Pinpoint the cell where the given text exists, returning its (X, Y) midpoint coordinate. 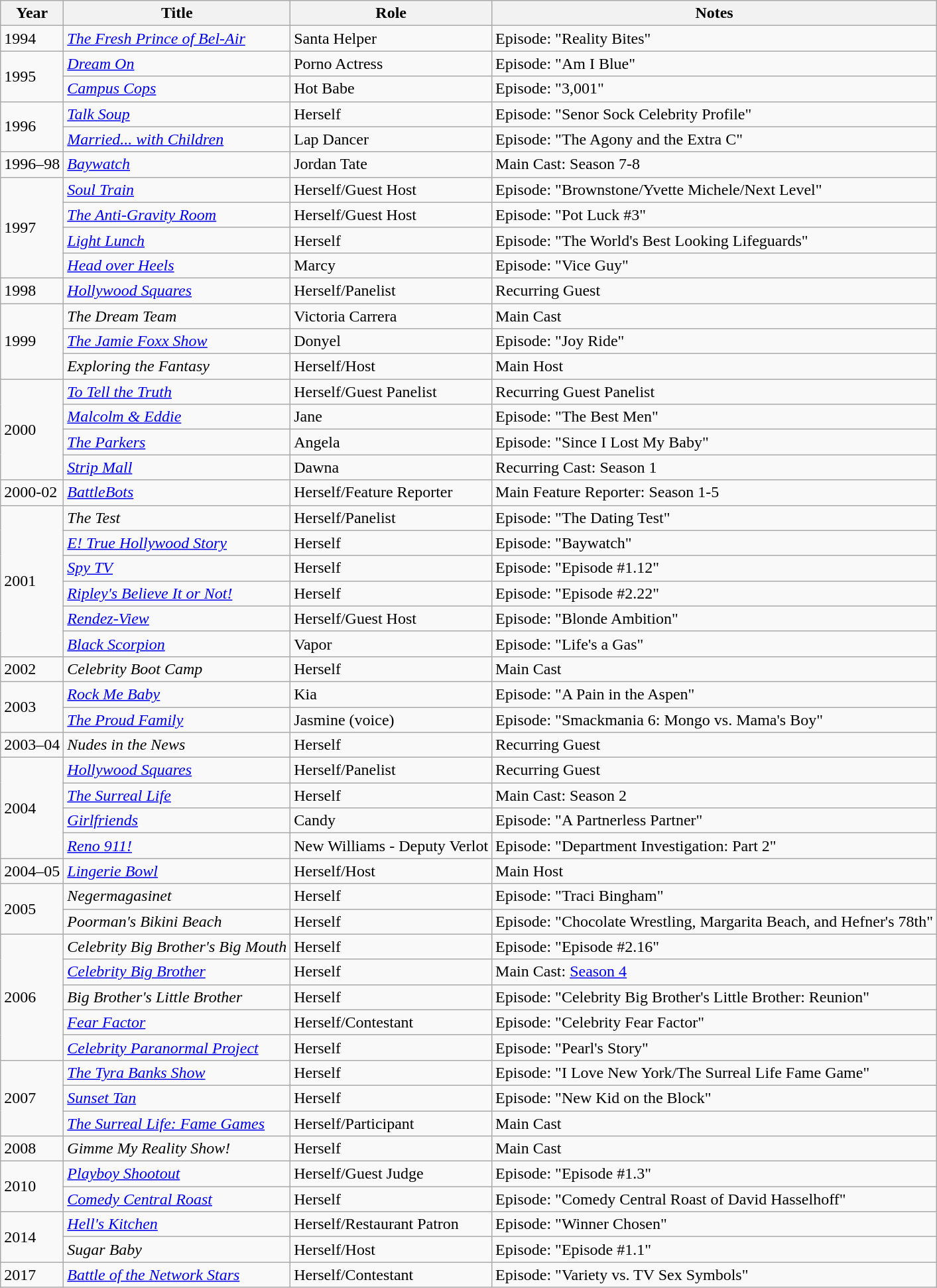
Sunset Tan (177, 1098)
Comedy Central Roast (177, 1199)
Light Lunch (177, 240)
Kia (391, 694)
Strip Mall (177, 467)
BattleBots (177, 493)
Nudes in the News (177, 745)
Battle of the Network Stars (177, 1275)
The Dream Team (177, 316)
Gimme My Reality Show! (177, 1149)
Main Cast: Season 2 (715, 795)
Episode: "Reality Bites" (715, 38)
Recurring Guest Panelist (715, 392)
2000 (32, 430)
2007 (32, 1098)
Herself/Guest Judge (391, 1174)
2002 (32, 669)
Rendez-View (177, 618)
Year (32, 13)
2014 (32, 1237)
Herself/Feature Reporter (391, 493)
2005 (32, 909)
Episode: "Chocolate Wrestling, Margarita Beach, and Hefner's 78th" (715, 921)
The Test (177, 518)
The Proud Family (177, 719)
2004 (32, 808)
1999 (32, 341)
Episode: "The World's Best Looking Lifeguards" (715, 240)
Lap Dancer (391, 139)
Celebrity Boot Camp (177, 669)
Rock Me Baby (177, 694)
Baywatch (177, 164)
Celebrity Big Brother (177, 972)
Poorman's Bikini Beach (177, 921)
Ripley's Believe It or Not! (177, 593)
Victoria Carrera (391, 316)
Candy (391, 821)
Soul Train (177, 190)
Episode: "A Partnerless Partner" (715, 821)
2004–05 (32, 871)
Herself/Restaurant Patron (391, 1224)
Spy TV (177, 568)
Episode: "Episode #2.22" (715, 593)
Episode: "New Kid on the Block" (715, 1098)
1998 (32, 290)
Episode: "Episode #1.3" (715, 1174)
Episode: "3,001" (715, 89)
2003 (32, 707)
Episode: "Life's a Gas" (715, 644)
The Anti-Gravity Room (177, 215)
1997 (32, 227)
E! True Hollywood Story (177, 543)
2006 (32, 997)
Episode: "Episode #1.12" (715, 568)
Reno 911! (177, 846)
Episode: "Joy Ride" (715, 341)
Episode: "Am I Blue" (715, 64)
Jane (391, 417)
Hell's Kitchen (177, 1224)
Malcolm & Eddie (177, 417)
Main Cast: Season 4 (715, 972)
Santa Helper (391, 38)
Episode: "The Agony and the Extra C" (715, 139)
Celebrity Big Brother's Big Mouth (177, 947)
Episode: "Celebrity Big Brother's Little Brother: Reunion" (715, 997)
Dream On (177, 64)
Celebrity Paranormal Project (177, 1047)
Talk Soup (177, 114)
Jordan Tate (391, 164)
Episode: "Vice Guy" (715, 265)
The Surreal Life: Fame Games (177, 1124)
Married... with Children (177, 139)
To Tell the Truth (177, 392)
Notes (715, 13)
2010 (32, 1187)
Girlfriends (177, 821)
Porno Actress (391, 64)
Lingerie Bowl (177, 871)
Playboy Shootout (177, 1174)
Sugar Baby (177, 1250)
Exploring the Fantasy (177, 367)
2000-02 (32, 493)
The Tyra Banks Show (177, 1073)
Episode: "Episode #1.1" (715, 1250)
Episode: "A Pain in the Aspen" (715, 694)
Episode: "Celebrity Fear Factor" (715, 1022)
Episode: "The Best Men" (715, 417)
Role (391, 13)
Dawna (391, 467)
Episode: "Comedy Central Roast of David Hasselhoff" (715, 1199)
Episode: "Senor Sock Celebrity Profile" (715, 114)
Vapor (391, 644)
The Parkers (177, 442)
2017 (32, 1275)
Episode: "Winner Chosen" (715, 1224)
Marcy (391, 265)
2001 (32, 581)
Black Scorpion (177, 644)
Episode: "Department Investigation: Part 2" (715, 846)
Episode: "Since I Lost My Baby" (715, 442)
Campus Cops (177, 89)
Jasmine (voice) (391, 719)
Title (177, 13)
Donyel (391, 341)
Big Brother's Little Brother (177, 997)
The Jamie Foxx Show (177, 341)
Episode: "Pot Luck #3" (715, 215)
Fear Factor (177, 1022)
Episode: "Smackmania 6: Mongo vs. Mama's Boy" (715, 719)
Head over Heels (177, 265)
2008 (32, 1149)
1996 (32, 127)
1995 (32, 76)
Episode: "Variety vs. TV Sex Symbols" (715, 1275)
1994 (32, 38)
Episode: "Brownstone/Yvette Michele/Next Level" (715, 190)
Angela (391, 442)
Episode: "Pearl's Story" (715, 1047)
Herself/Guest Panelist (391, 392)
Negermagasinet (177, 896)
New Williams - Deputy Verlot (391, 846)
Episode: "Episode #2.16" (715, 947)
The Surreal Life (177, 795)
Episode: "Traci Bingham" (715, 896)
Main Cast: Season 7-8 (715, 164)
Hot Babe (391, 89)
1996–98 (32, 164)
Episode: "The Dating Test" (715, 518)
Episode: "I Love New York/The Surreal Life Fame Game" (715, 1073)
2003–04 (32, 745)
Episode: "Baywatch" (715, 543)
Recurring Cast: Season 1 (715, 467)
Herself/Participant (391, 1124)
Main Feature Reporter: Season 1-5 (715, 493)
The Fresh Prince of Bel-Air (177, 38)
Episode: "Blonde Ambition" (715, 618)
